Locate the cell with the specified text and output its (x, y) center coordinate. 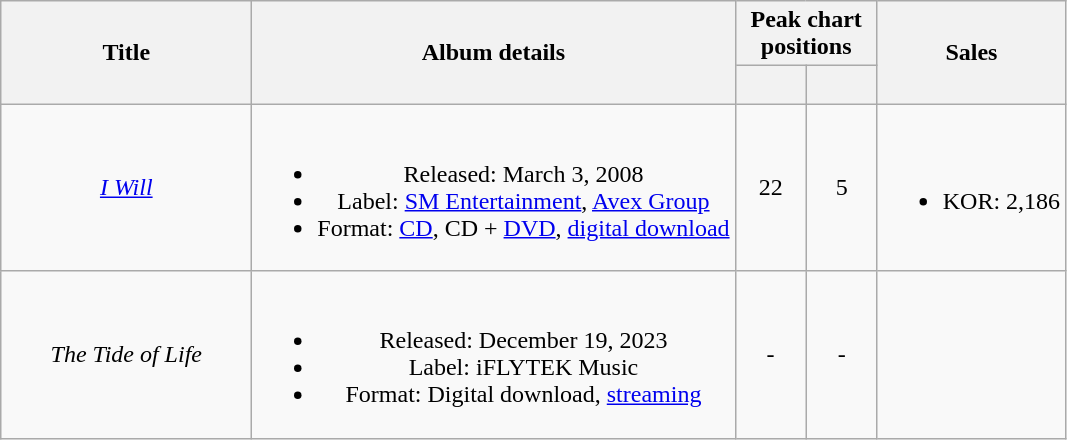
KOR: 2,186 (971, 188)
22 (770, 188)
Sales (971, 52)
Released: March 3, 2008Label: SM Entertainment, Avex GroupFormat: CD, CD + DVD, digital download (494, 188)
I Will (126, 188)
Released: December 19, 2023Label: iFLYTEK MusicFormat: Digital download, streaming (494, 354)
The Tide of Life (126, 354)
Album details (494, 52)
5 (842, 188)
Peak chart positions (806, 34)
Title (126, 52)
